Capture the cell that displays the provided text and extract its (x, y) central coordinate. 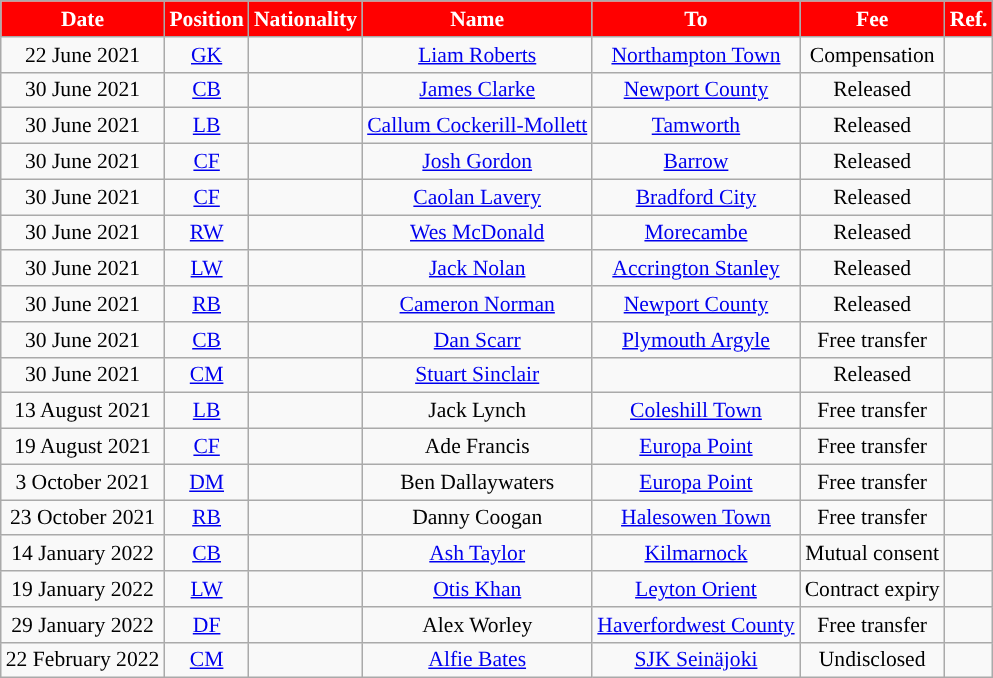
Josh Gordon (477, 162)
Ade Francis (477, 447)
Date (83, 19)
Ash Taylor (477, 554)
Callum Cockerill-Mollett (477, 126)
3 October 2021 (83, 482)
29 January 2022 (83, 625)
James Clarke (477, 90)
Compensation (872, 55)
Position (206, 19)
Caolan Lavery (477, 197)
Halesowen Town (696, 518)
Coleshill Town (696, 411)
22 June 2021 (83, 55)
Stuart Sinclair (477, 375)
Plymouth Argyle (696, 340)
Leyton Orient (696, 589)
19 January 2022 (83, 589)
RW (206, 233)
Alfie Bates (477, 660)
Danny Coogan (477, 518)
Haverfordwest County (696, 625)
GK (206, 55)
DF (206, 625)
Jack Lynch (477, 411)
Morecambe (696, 233)
Northampton Town (696, 55)
Contract expiry (872, 589)
Dan Scarr (477, 340)
23 October 2021 (83, 518)
13 August 2021 (83, 411)
Kilmarnock (696, 554)
Bradford City (696, 197)
Tamworth (696, 126)
Jack Nolan (477, 269)
14 January 2022 (83, 554)
Name (477, 19)
Otis Khan (477, 589)
Undisclosed (872, 660)
Accrington Stanley (696, 269)
Ben Dallaywaters (477, 482)
DM (206, 482)
Fee (872, 19)
Ref. (969, 19)
Liam Roberts (477, 55)
22 February 2022 (83, 660)
Cameron Norman (477, 304)
Mutual consent (872, 554)
Wes McDonald (477, 233)
Barrow (696, 162)
To (696, 19)
19 August 2021 (83, 447)
Alex Worley (477, 625)
Nationality (306, 19)
SJK Seinäjoki (696, 660)
